Find where the given text appears and provide that cell's center as [x, y] coordinate. 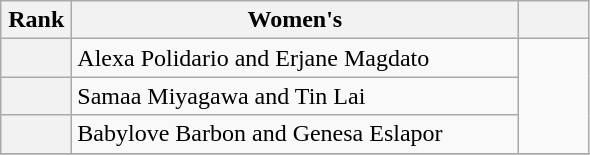
Alexa Polidario and Erjane Magdato [295, 58]
Rank [36, 20]
Samaa Miyagawa and Tin Lai [295, 96]
Women's [295, 20]
Babylove Barbon and Genesa Eslapor [295, 134]
